Output the [X, Y] coordinate of the center of the cell containing the given text.  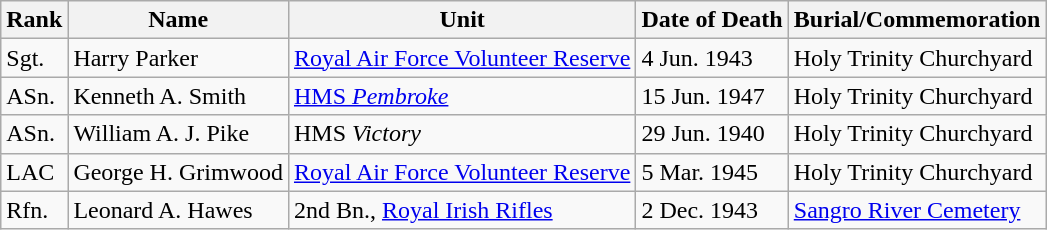
William A. J. Pike [178, 134]
Sgt. [34, 58]
LAC [34, 172]
Rank [34, 20]
2nd Bn., Royal Irish Rifles [462, 210]
15 Jun. 1947 [712, 96]
HMS Pembroke [462, 96]
Sangro River Cemetery [917, 210]
4 Jun. 1943 [712, 58]
Burial/Commemoration [917, 20]
Leonard A. Hawes [178, 210]
5 Mar. 1945 [712, 172]
Rfn. [34, 210]
Harry Parker [178, 58]
29 Jun. 1940 [712, 134]
Unit [462, 20]
Date of Death [712, 20]
HMS Victory [462, 134]
George H. Grimwood [178, 172]
Kenneth A. Smith [178, 96]
Name [178, 20]
2 Dec. 1943 [712, 210]
